Detect which cell encompasses the target text, then output its [x, y] center coordinate. 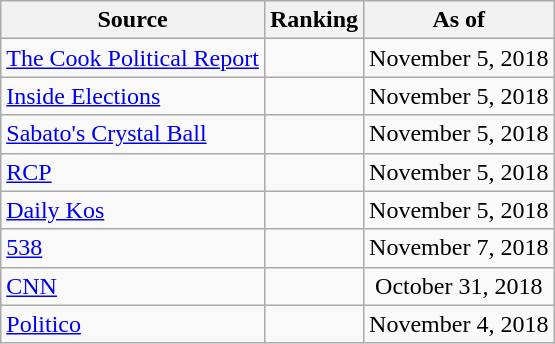
The Cook Political Report [133, 58]
Source [133, 20]
Ranking [314, 20]
538 [133, 248]
October 31, 2018 [459, 286]
Daily Kos [133, 210]
Politico [133, 324]
RCP [133, 172]
November 4, 2018 [459, 324]
CNN [133, 286]
As of [459, 20]
Inside Elections [133, 96]
Sabato's Crystal Ball [133, 134]
November 7, 2018 [459, 248]
